Search for the cell housing the specified text and yield its [X, Y] center coordinate. 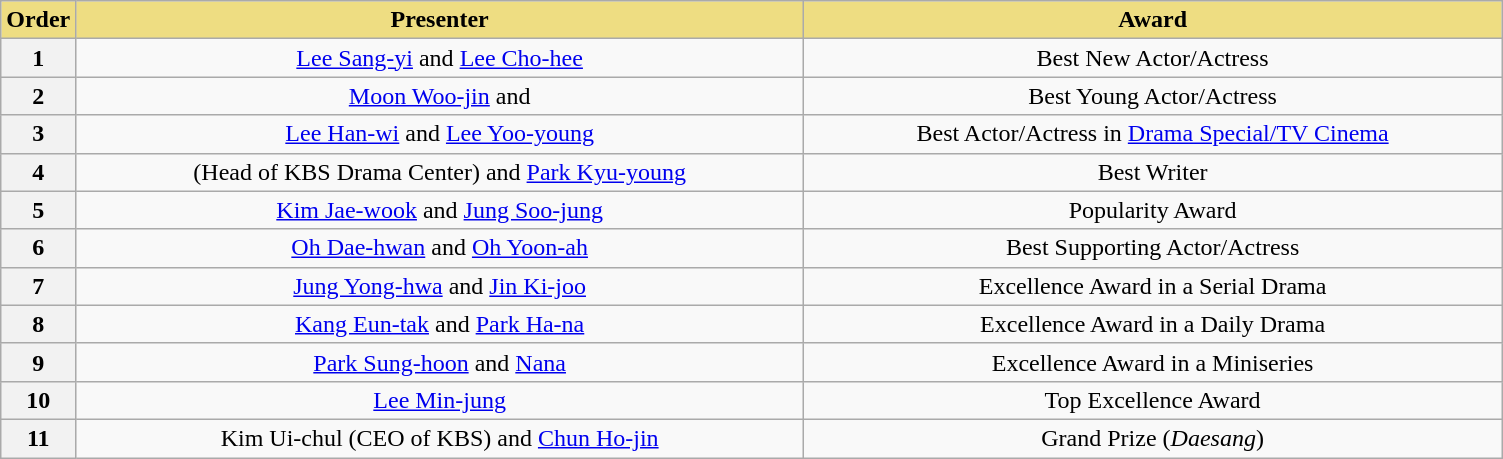
Kang Eun-tak and Park Ha-na [440, 324]
Kim Ui-chul (CEO of KBS) and Chun Ho-jin [440, 438]
1 [38, 58]
11 [38, 438]
7 [38, 286]
Moon Woo-jin and [440, 96]
Presenter [440, 20]
4 [38, 172]
Best Supporting Actor/Actress [1152, 248]
Park Sung-hoon and Nana [440, 362]
Excellence Award in a Daily Drama [1152, 324]
Lee Han-wi and Lee Yoo-young [440, 134]
Kim Jae-wook and Jung Soo-jung [440, 210]
8 [38, 324]
2 [38, 96]
Lee Sang-yi and Lee Cho-hee [440, 58]
Best Actor/Actress in Drama Special/TV Cinema [1152, 134]
5 [38, 210]
10 [38, 400]
6 [38, 248]
Award [1152, 20]
Best Writer [1152, 172]
Lee Min-jung [440, 400]
(Head of KBS Drama Center) and Park Kyu-young [440, 172]
Top Excellence Award [1152, 400]
Order [38, 20]
9 [38, 362]
Excellence Award in a Serial Drama [1152, 286]
Best Young Actor/Actress [1152, 96]
Excellence Award in a Miniseries [1152, 362]
3 [38, 134]
Popularity Award [1152, 210]
Jung Yong-hwa and Jin Ki-joo [440, 286]
Best New Actor/Actress [1152, 58]
Grand Prize (Daesang) [1152, 438]
Oh Dae-hwan and Oh Yoon-ah [440, 248]
